Scan for the cell matching the given text and deliver its [X, Y] coordinate at center. 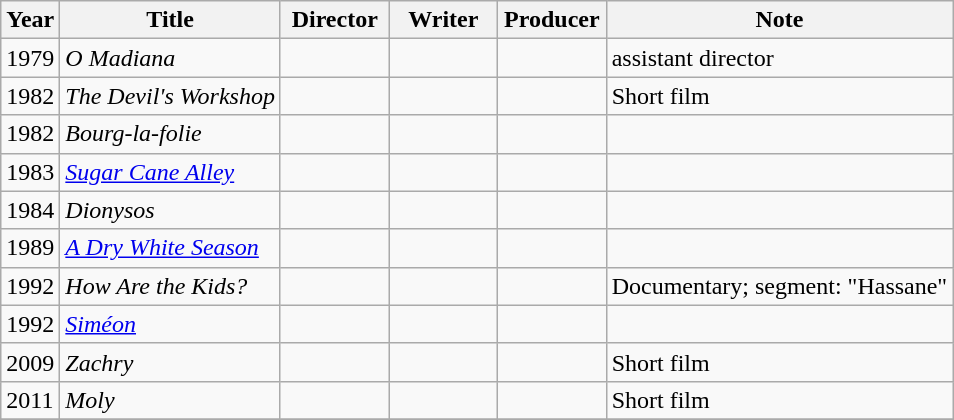
1983 [30, 172]
Note [780, 20]
Moly [170, 400]
1989 [30, 248]
Year [30, 20]
O Madiana [170, 58]
1984 [30, 210]
Producer [552, 20]
2009 [30, 362]
A Dry White Season [170, 248]
1979 [30, 58]
Writer [444, 20]
Title [170, 20]
Sugar Cane Alley [170, 172]
Dionysos [170, 210]
assistant director [780, 58]
Siméon [170, 324]
Director [334, 20]
Zachry [170, 362]
2011 [30, 400]
Bourg-la-folie [170, 134]
Documentary; segment: "Hassane" [780, 286]
The Devil's Workshop [170, 96]
How Are the Kids? [170, 286]
